Locate the cell with the specified text and output its (x, y) center coordinate. 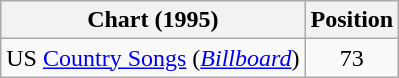
US Country Songs (Billboard) (153, 58)
Chart (1995) (153, 20)
Position (352, 20)
73 (352, 58)
